Pinpoint the cell where the given text exists, returning its (X, Y) midpoint coordinate. 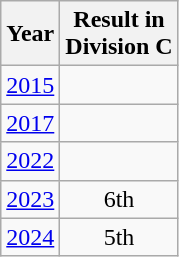
2015 (30, 85)
Result inDivision C (119, 34)
2024 (30, 237)
2023 (30, 199)
2017 (30, 123)
6th (119, 199)
2022 (30, 161)
5th (119, 237)
Year (30, 34)
